Detect which cell encompasses the target text, then output its [X, Y] center coordinate. 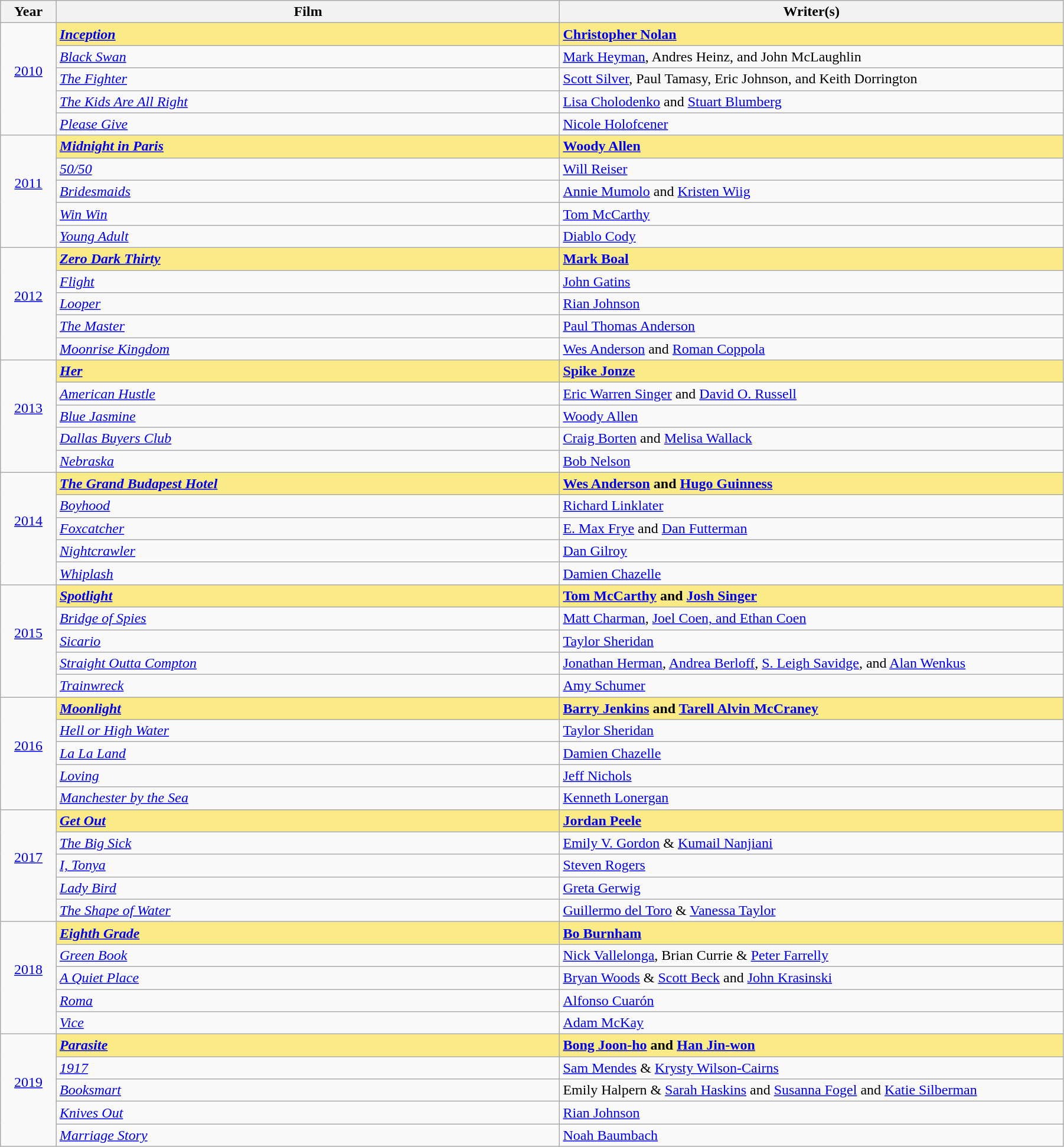
Inception [308, 34]
Bob Nelson [811, 461]
Emily V. Gordon & Kumail Nanjiani [811, 843]
Boyhood [308, 506]
2013 [28, 416]
E. Max Frye and Dan Futterman [811, 528]
The Master [308, 326]
Jordan Peele [811, 821]
Barry Jenkins and Tarell Alvin McCraney [811, 708]
Diablo Cody [811, 236]
2017 [28, 865]
Midnight in Paris [308, 146]
The Grand Budapest Hotel [308, 483]
The Fighter [308, 79]
Spotlight [308, 596]
Tom McCarthy [811, 214]
Jeff Nichols [811, 776]
Straight Outta Compton [308, 664]
Knives Out [308, 1113]
Steven Rogers [811, 865]
Mark Boal [811, 259]
Roma [308, 1001]
Craig Borten and Melisa Wallack [811, 439]
Black Swan [308, 57]
Moonlight [308, 708]
Sicario [308, 641]
Flight [308, 282]
Lisa Cholodenko and Stuart Blumberg [811, 102]
Richard Linklater [811, 506]
Tom McCarthy and Josh Singer [811, 596]
Win Win [308, 214]
Bridesmaids [308, 191]
2014 [28, 528]
Year [28, 12]
Bryan Woods & Scott Beck and John Krasinski [811, 978]
The Shape of Water [308, 910]
Adam McKay [811, 1023]
Marriage Story [308, 1135]
Spike Jonze [811, 371]
La La Land [308, 753]
Dallas Buyers Club [308, 439]
Bong Joon-ho and Han Jin-won [811, 1045]
Nebraska [308, 461]
Wes Anderson and Roman Coppola [811, 349]
Jonathan Herman, Andrea Berloff, S. Leigh Savidge, and Alan Wenkus [811, 664]
Paul Thomas Anderson [811, 326]
Amy Schumer [811, 686]
Get Out [308, 821]
A Quiet Place [308, 978]
2019 [28, 1090]
Nick Vallelonga, Brian Currie & Peter Farrelly [811, 955]
2011 [28, 191]
Lady Bird [308, 888]
The Kids Are All Right [308, 102]
Vice [308, 1023]
Looper [308, 304]
Will Reiser [811, 169]
50/50 [308, 169]
Dan Gilroy [811, 551]
Manchester by the Sea [308, 798]
Matt Charman, Joel Coen, and Ethan Coen [811, 618]
John Gatins [811, 282]
The Big Sick [308, 843]
2012 [28, 303]
Loving [308, 776]
Hell or High Water [308, 731]
2015 [28, 641]
Eighth Grade [308, 933]
Noah Baumbach [811, 1135]
Nightcrawler [308, 551]
Film [308, 12]
Greta Gerwig [811, 888]
Nicole Holofcener [811, 124]
Zero Dark Thirty [308, 259]
Kenneth Lonergan [811, 798]
Scott Silver, Paul Tamasy, Eric Johnson, and Keith Dorrington [811, 79]
Blue Jasmine [308, 416]
Christopher Nolan [811, 34]
Bo Burnham [811, 933]
Parasite [308, 1045]
2016 [28, 753]
Wes Anderson and Hugo Guinness [811, 483]
I, Tonya [308, 865]
Eric Warren Singer and David O. Russell [811, 394]
Moonrise Kingdom [308, 349]
Booksmart [308, 1090]
Young Adult [308, 236]
2010 [28, 79]
American Hustle [308, 394]
Annie Mumolo and Kristen Wiig [811, 191]
Trainwreck [308, 686]
Writer(s) [811, 12]
Alfonso Cuarón [811, 1001]
Emily Halpern & Sarah Haskins and Susanna Fogel and Katie Silberman [811, 1090]
Foxcatcher [308, 528]
Bridge of Spies [308, 618]
Whiplash [308, 573]
1917 [308, 1068]
Her [308, 371]
Please Give [308, 124]
Mark Heyman, Andres Heinz, and John McLaughlin [811, 57]
Green Book [308, 955]
Sam Mendes & Krysty Wilson-Cairns [811, 1068]
2018 [28, 978]
Guillermo del Toro & Vanessa Taylor [811, 910]
